Capture the cell that displays the provided text and extract its [X, Y] central coordinate. 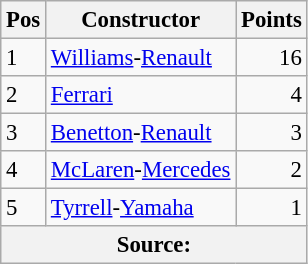
Ferrari [141, 95]
Points [272, 20]
Tyrrell-Yamaha [141, 208]
Williams-Renault [141, 58]
Benetton-Renault [141, 133]
Source: [154, 245]
McLaren-Mercedes [141, 170]
Constructor [141, 20]
16 [272, 58]
5 [24, 208]
Pos [24, 20]
